Extract the [X, Y] coordinate from the center of the cell holding the provided text.  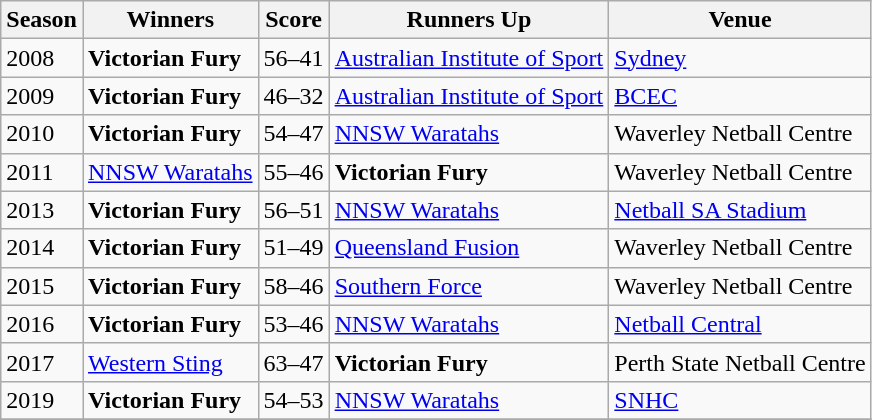
Perth State Netball Centre [740, 362]
Netball Central [740, 324]
Season [42, 20]
Score [294, 20]
2009 [42, 96]
2013 [42, 210]
Netball SA Stadium [740, 210]
Western Sting [170, 362]
Winners [170, 20]
53–46 [294, 324]
58–46 [294, 286]
2017 [42, 362]
2019 [42, 400]
2011 [42, 172]
BCEC [740, 96]
2014 [42, 248]
56–41 [294, 58]
Queensland Fusion [469, 248]
54–47 [294, 134]
46–32 [294, 96]
51–49 [294, 248]
Runners Up [469, 20]
2008 [42, 58]
56–51 [294, 210]
2010 [42, 134]
Venue [740, 20]
Sydney [740, 58]
SNHC [740, 400]
2016 [42, 324]
63–47 [294, 362]
Southern Force [469, 286]
2015 [42, 286]
55–46 [294, 172]
54–53 [294, 400]
